Find where the given text appears and provide that cell's center as [X, Y] coordinate. 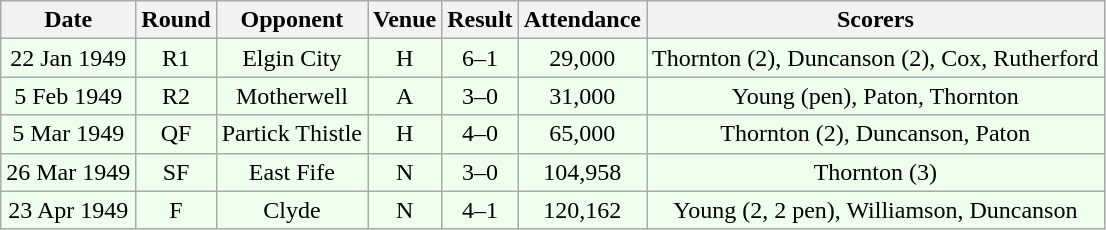
Young (pen), Paton, Thornton [875, 96]
31,000 [582, 96]
Attendance [582, 20]
22 Jan 1949 [68, 58]
Thornton (3) [875, 172]
Round [176, 20]
Date [68, 20]
5 Mar 1949 [68, 134]
Partick Thistle [292, 134]
R1 [176, 58]
65,000 [582, 134]
Elgin City [292, 58]
QF [176, 134]
Scorers [875, 20]
23 Apr 1949 [68, 210]
29,000 [582, 58]
Venue [405, 20]
F [176, 210]
4–0 [480, 134]
Clyde [292, 210]
SF [176, 172]
Opponent [292, 20]
120,162 [582, 210]
104,958 [582, 172]
6–1 [480, 58]
A [405, 96]
East Fife [292, 172]
Thornton (2), Duncanson, Paton [875, 134]
5 Feb 1949 [68, 96]
4–1 [480, 210]
26 Mar 1949 [68, 172]
Motherwell [292, 96]
Result [480, 20]
R2 [176, 96]
Thornton (2), Duncanson (2), Cox, Rutherford [875, 58]
Young (2, 2 pen), Williamson, Duncanson [875, 210]
